Determine the [X, Y] coordinate at the center of the cell enclosing the given text.  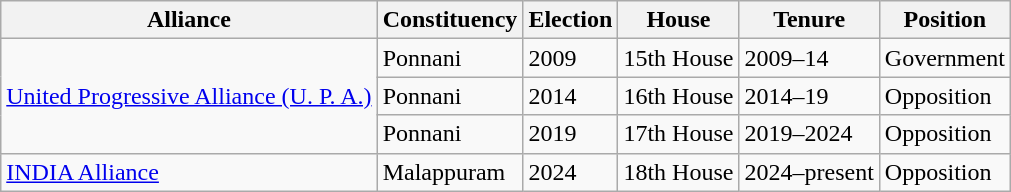
Malappuram [450, 172]
INDIA Alliance [189, 172]
Tenure [809, 20]
Election [570, 20]
House [678, 20]
2009–14 [809, 58]
Position [944, 20]
2014 [570, 96]
18th House [678, 172]
Alliance [189, 20]
Government [944, 58]
2009 [570, 58]
16th House [678, 96]
2014–19 [809, 96]
17th House [678, 134]
Constituency [450, 20]
2024 [570, 172]
15th House [678, 58]
United Progressive Alliance (U. P. A.) [189, 96]
2019 [570, 134]
2019–2024 [809, 134]
2024–present [809, 172]
